Output the [X, Y] coordinate of the center of the cell containing the given text.  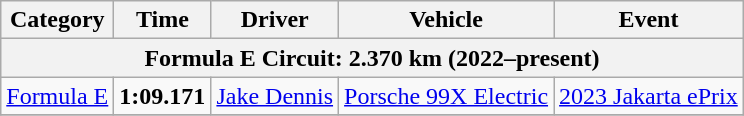
Driver [275, 20]
Category [58, 20]
2023 Jakarta ePrix [649, 96]
1:09.171 [162, 96]
Porsche 99X Electric [446, 96]
Formula E Circuit: 2.370 km (2022–present) [372, 58]
Vehicle [446, 20]
Formula E [58, 96]
Time [162, 20]
Jake Dennis [275, 96]
Event [649, 20]
